For the text-containing cell, return its midpoint in (x, y) coordinate format. 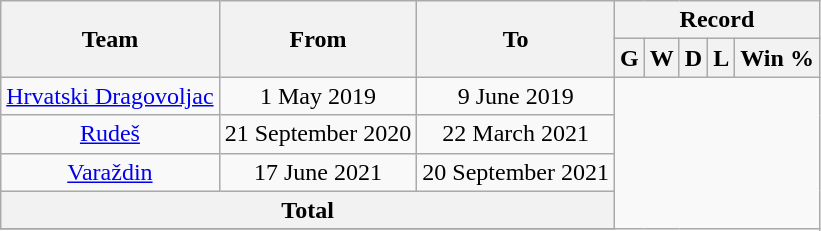
17 June 2021 (318, 172)
Record (716, 20)
From (318, 39)
21 September 2020 (318, 134)
9 June 2019 (516, 96)
D (693, 58)
Varaždin (110, 172)
G (629, 58)
22 March 2021 (516, 134)
L (722, 58)
W (662, 58)
Total (308, 210)
20 September 2021 (516, 172)
Team (110, 39)
Win % (778, 58)
1 May 2019 (318, 96)
To (516, 39)
Rudeš (110, 134)
Hrvatski Dragovoljac (110, 96)
